Return [x, y] of the center of cell containing provided text 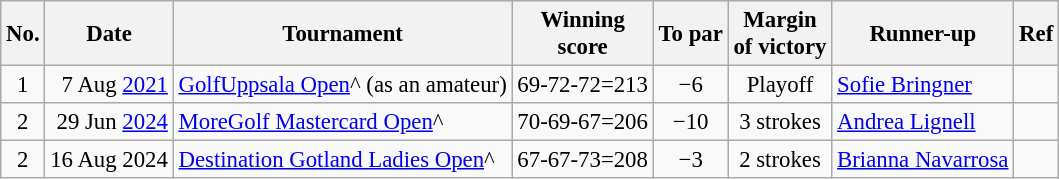
67-67-73=208 [582, 160]
3 strokes [780, 122]
2 strokes [780, 160]
1 [23, 85]
−3 [690, 160]
Andrea Lignell [923, 122]
Ref [1036, 34]
70-69-67=206 [582, 122]
GolfUppsala Open^ (as an amateur) [342, 85]
Marginof victory [780, 34]
MoreGolf Mastercard Open^ [342, 122]
Playoff [780, 85]
Tournament [342, 34]
Runner-up [923, 34]
16 Aug 2024 [109, 160]
To par [690, 34]
−10 [690, 122]
69-72-72=213 [582, 85]
−6 [690, 85]
Brianna Navarrosa [923, 160]
Sofie Bringner [923, 85]
Winningscore [582, 34]
Date [109, 34]
Destination Gotland Ladies Open^ [342, 160]
No. [23, 34]
7 Aug 2021 [109, 85]
29 Jun 2024 [109, 122]
